Search for the cell housing the specified text and yield its (x, y) center coordinate. 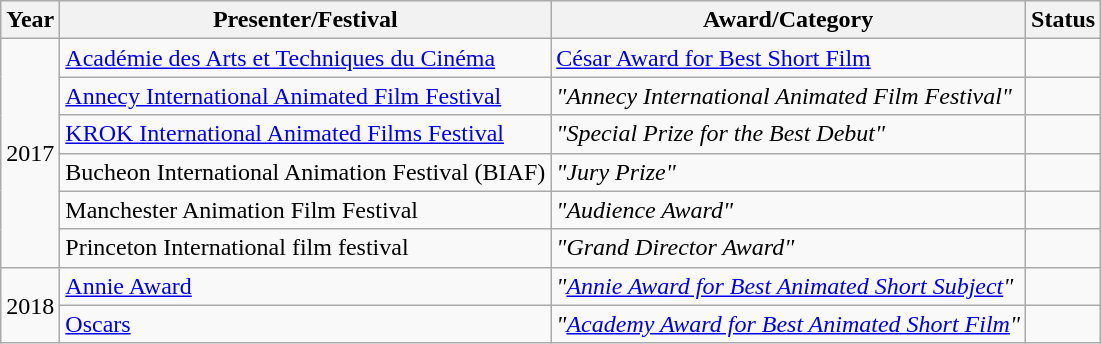
KROK International Animated Films Festival (306, 134)
Annecy International Animated Film Festival (306, 96)
Bucheon International Animation Festival (BIAF) (306, 172)
2018 (30, 305)
Presenter/Festival (306, 20)
Oscars (306, 324)
2017 (30, 153)
"Audience Award" (788, 210)
César Award for Best Short Film (788, 58)
"Annecy International Animated Film Festival" (788, 96)
"Academy Award for Best Animated Short Film" (788, 324)
Annie Award (306, 286)
"Grand Director Award" (788, 248)
Manchester Animation Film Festival (306, 210)
"Special Prize for the Best Debut" (788, 134)
Princeton International film festival (306, 248)
Académie des Arts et Techniques du Cinéma (306, 58)
Year (30, 20)
Status (1064, 20)
Award/Category (788, 20)
"Jury Prize" (788, 172)
"Annie Award for Best Animated Short Subject" (788, 286)
